For the text-containing cell, return its midpoint in [x, y] coordinate format. 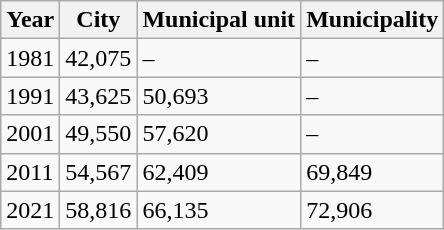
50,693 [219, 96]
62,409 [219, 172]
58,816 [98, 210]
2011 [30, 172]
42,075 [98, 58]
72,906 [372, 210]
Municipal unit [219, 20]
57,620 [219, 134]
66,135 [219, 210]
1991 [30, 96]
69,849 [372, 172]
Year [30, 20]
2021 [30, 210]
49,550 [98, 134]
Municipality [372, 20]
1981 [30, 58]
43,625 [98, 96]
City [98, 20]
2001 [30, 134]
54,567 [98, 172]
